Extract the [x, y] coordinate from the center of the cell holding the provided text.  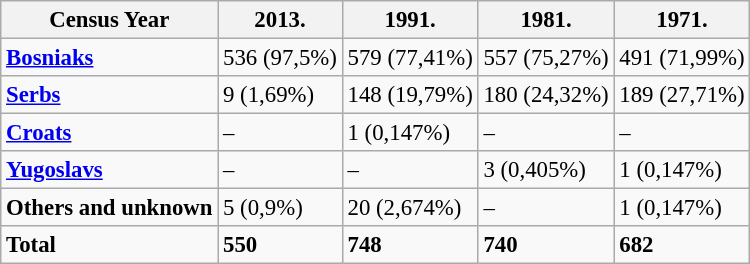
Bosniaks [110, 58]
740 [546, 245]
189 (27,71%) [682, 95]
550 [280, 245]
180 (24,32%) [546, 95]
20 (2,674%) [410, 208]
579 (77,41%) [410, 58]
Total [110, 245]
Yugoslavs [110, 170]
748 [410, 245]
536 (97,5%) [280, 58]
2013. [280, 20]
9 (1,69%) [280, 95]
5 (0,9%) [280, 208]
Others and unknown [110, 208]
3 (0,405%) [546, 170]
682 [682, 245]
557 (75,27%) [546, 58]
Croats [110, 133]
1991. [410, 20]
Serbs [110, 95]
1971. [682, 20]
Census Year [110, 20]
1981. [546, 20]
491 (71,99%) [682, 58]
148 (19,79%) [410, 95]
